Capture the cell that displays the provided text and extract its [X, Y] central coordinate. 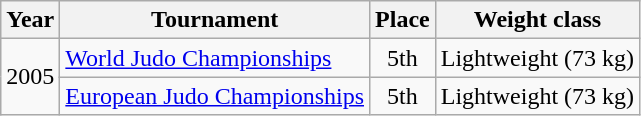
Tournament [215, 20]
2005 [30, 77]
Weight class [537, 20]
Place [403, 20]
Year [30, 20]
World Judo Championships [215, 58]
European Judo Championships [215, 96]
